Scan for the cell matching the given text and deliver its (x, y) coordinate at center. 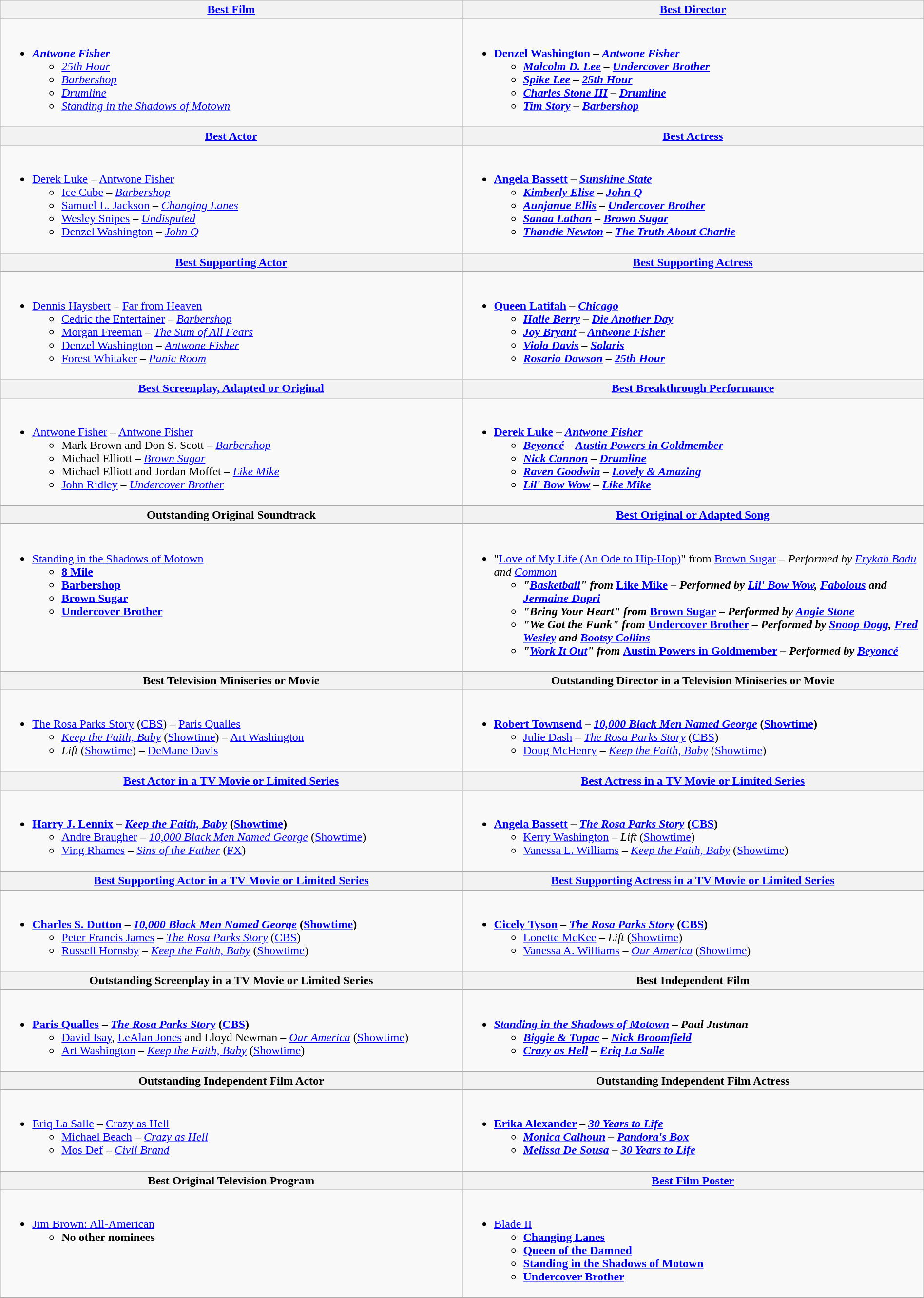
Queen Latifah – ChicagoHalle Berry – Die Another DayJoy Bryant – Antwone FisherViola Davis – SolarisRosario Dawson – 25th Hour (693, 326)
Best Actor (231, 136)
Best Film (231, 10)
Best Original Television Program (231, 1181)
Harry J. Lennix – Keep the Faith, Baby (Showtime)Andre Braugher – 10,000 Black Men Named George (Showtime)Ving Rhames – Sins of the Father (FX) (231, 831)
Outstanding Independent Film Actress (693, 1081)
Eriq La Salle – Crazy as HellMichael Beach – Crazy as HellMos Def – Civil Brand (231, 1131)
Blade IIChanging LanesQueen of the DamnedStanding in the Shadows of MotownUndercover Brother (693, 1244)
Derek Luke – Antwone FisherBeyoncé – Austin Powers in GoldmemberNick Cannon – DrumlineRaven Goodwin – Lovely & AmazingLil' Bow Wow – Like Mike (693, 451)
Best Actor in a TV Movie or Limited Series (231, 780)
Standing in the Shadows of Motown8 MileBarbershopBrown SugarUndercover Brother (231, 598)
Best Supporting Actress in a TV Movie or Limited Series (693, 881)
Best Supporting Actress (693, 262)
Derek Luke – Antwone FisherIce Cube – BarbershopSamuel L. Jackson – Changing LanesWesley Snipes – UndisputedDenzel Washington – John Q (231, 199)
The Rosa Parks Story (CBS) – Paris QuallesKeep the Faith, Baby (Showtime) – Art WashingtonLift (Showtime) – DeMane Davis (231, 730)
Best Director (693, 10)
Best Actress in a TV Movie or Limited Series (693, 780)
Outstanding Screenplay in a TV Movie or Limited Series (231, 981)
Best Actress (693, 136)
Best Supporting Actor in a TV Movie or Limited Series (231, 881)
Outstanding Director in a Television Miniseries or Movie (693, 680)
Standing in the Shadows of Motown – Paul JustmanBiggie & Tupac – Nick BroomfieldCrazy as Hell – Eriq La Salle (693, 1030)
Outstanding Independent Film Actor (231, 1081)
Best Original or Adapted Song (693, 515)
Robert Townsend – 10,000 Black Men Named George (Showtime)Julie Dash – The Rosa Parks Story (CBS)Doug McHenry – Keep the Faith, Baby (Showtime) (693, 730)
Angela Bassett – The Rosa Parks Story (CBS)Kerry Washington – Lift (Showtime)Vanessa L. Williams – Keep the Faith, Baby (Showtime) (693, 831)
Cicely Tyson – The Rosa Parks Story (CBS)Lonette McKee – Lift (Showtime)Vanessa A. Williams – Our America (Showtime) (693, 931)
Antwone Fisher25th HourBarbershopDrumlineStanding in the Shadows of Motown (231, 73)
Best Film Poster (693, 1181)
Best Independent Film (693, 981)
Outstanding Original Soundtrack (231, 515)
Erika Alexander – 30 Years to LifeMonica Calhoun – Pandora's BoxMelissa De Sousa – 30 Years to Life (693, 1131)
Best Breakthrough Performance (693, 388)
Best Screenplay, Adapted or Original (231, 388)
Denzel Washington – Antwone FisherMalcolm D. Lee – Undercover BrotherSpike Lee – 25th HourCharles Stone III – DrumlineTim Story – Barbershop (693, 73)
Jim Brown: All-AmericanNo other nominees (231, 1244)
Best Television Miniseries or Movie (231, 680)
Best Supporting Actor (231, 262)
